From the cell containing the given text, extract its center point as (X, Y) coordinate. 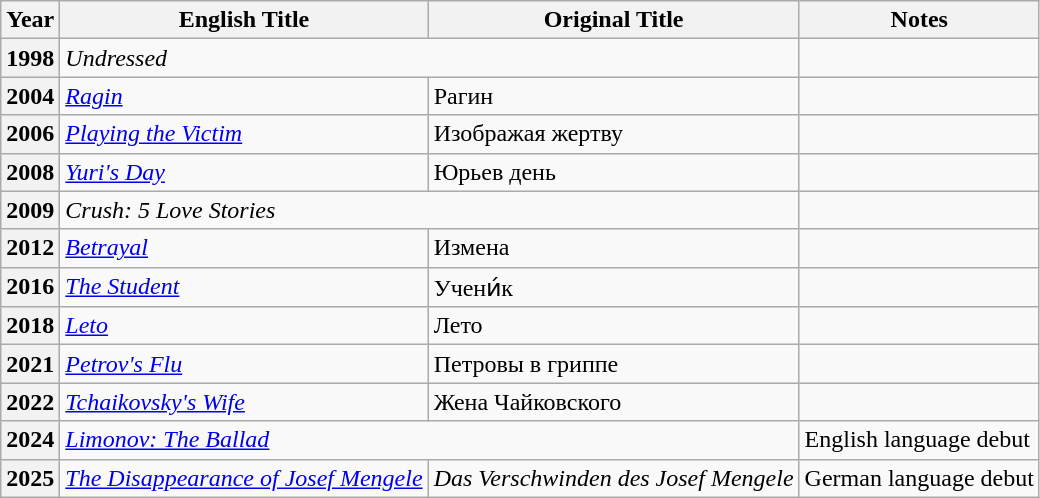
2016 (30, 287)
Year (30, 20)
Notes (919, 20)
Das Verschwinden des Josef Mengele (614, 478)
Leto (244, 326)
Учени́к (614, 287)
1998 (30, 58)
Undressed (430, 58)
Petrov's Flu (244, 364)
Limonov: The Ballad (430, 440)
The Student (244, 287)
2006 (30, 134)
The Disappearance of Josef Mengele (244, 478)
Юрьев день (614, 172)
Original Title (614, 20)
2004 (30, 96)
2018 (30, 326)
Yuri's Day (244, 172)
Crush: 5 Love Stories (430, 210)
English language debut (919, 440)
2022 (30, 402)
Рагин (614, 96)
Tchaikovsky's Wife (244, 402)
Жена Чайковского (614, 402)
Playing the Victim (244, 134)
2021 (30, 364)
Изображая жертву (614, 134)
2024 (30, 440)
English Title (244, 20)
Измена (614, 248)
Лето (614, 326)
Ragin (244, 96)
Betrayal (244, 248)
Петровы в гриппе (614, 364)
2008 (30, 172)
German language debut (919, 478)
2012 (30, 248)
2025 (30, 478)
2009 (30, 210)
